Detect which cell encompasses the target text, then output its [X, Y] center coordinate. 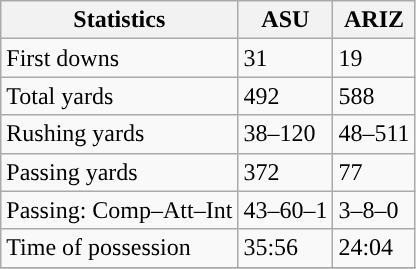
48–511 [374, 134]
Time of possession [120, 248]
Statistics [120, 20]
Passing yards [120, 172]
492 [286, 96]
ASU [286, 20]
Total yards [120, 96]
24:04 [374, 248]
19 [374, 58]
77 [374, 172]
Rushing yards [120, 134]
38–120 [286, 134]
3–8–0 [374, 210]
35:56 [286, 248]
43–60–1 [286, 210]
588 [374, 96]
ARIZ [374, 20]
372 [286, 172]
31 [286, 58]
First downs [120, 58]
Passing: Comp–Att–Int [120, 210]
